For the text-containing cell, return its midpoint in [X, Y] coordinate format. 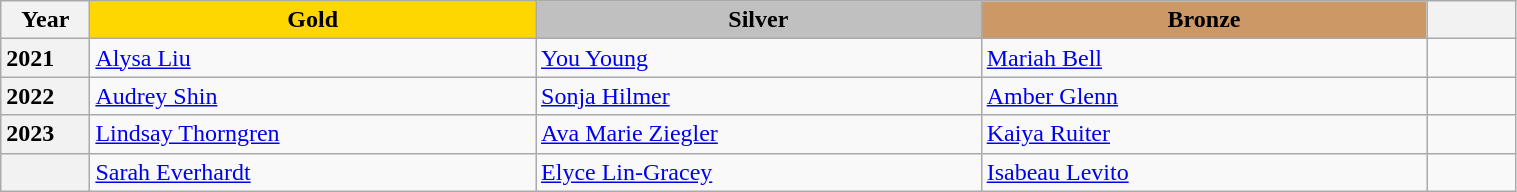
Alysa Liu [313, 58]
Isabeau Levito [1204, 172]
Lindsay Thorngren [313, 134]
You Young [759, 58]
Silver [759, 20]
Gold [313, 20]
Sarah Everhardt [313, 172]
Kaiya Ruiter [1204, 134]
Audrey Shin [313, 96]
2022 [46, 96]
Mariah Bell [1204, 58]
2021 [46, 58]
Bronze [1204, 20]
Amber Glenn [1204, 96]
Sonja Hilmer [759, 96]
2023 [46, 134]
Elyce Lin-Gracey [759, 172]
Year [46, 20]
Ava Marie Ziegler [759, 134]
